Pinpoint the cell where the given text exists, returning its [X, Y] midpoint coordinate. 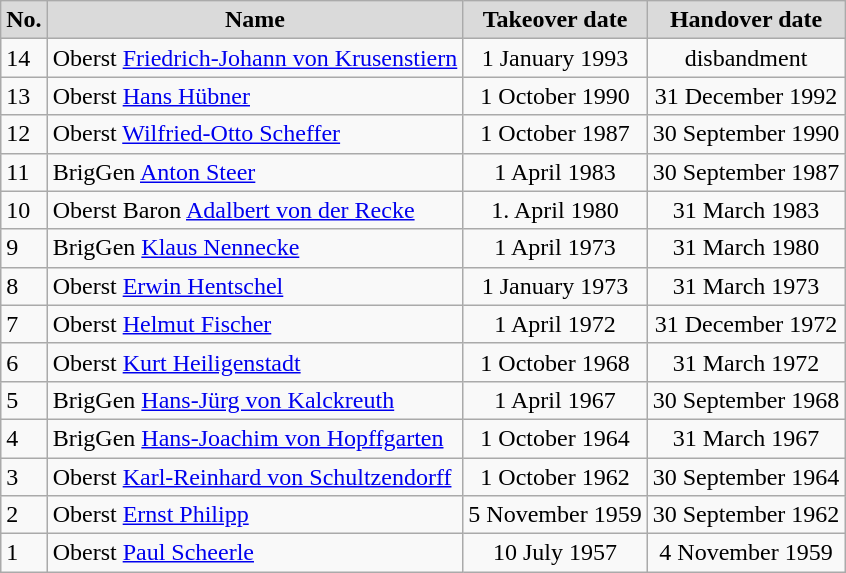
1 October 1987 [555, 134]
1 January 1993 [555, 58]
31 December 1972 [746, 324]
1 [24, 553]
Oberst Friedrich-Johann von Krusenstiern [255, 58]
7 [24, 324]
31 March 1972 [746, 362]
Oberst Erwin Hentschel [255, 286]
4 November 1959 [746, 553]
BrigGen Anton Steer [255, 172]
30 September 1990 [746, 134]
1 October 1962 [555, 477]
disbandment [746, 58]
Oberst Wilfried-Otto Scheffer [255, 134]
Oberst Kurt Heiligenstadt [255, 362]
9 [24, 248]
3 [24, 477]
1 October 1968 [555, 362]
5 [24, 400]
14 [24, 58]
31 December 1992 [746, 96]
BrigGen Hans-Joachim von Hopffgarten [255, 438]
1 April 1967 [555, 400]
5 November 1959 [555, 515]
30 September 1968 [746, 400]
Oberst Ernst Philipp [255, 515]
1 April 1972 [555, 324]
30 September 1962 [746, 515]
1 April 1973 [555, 248]
Oberst Helmut Fischer [255, 324]
1 January 1973 [555, 286]
31 March 1967 [746, 438]
31 March 1973 [746, 286]
2 [24, 515]
Oberst Baron Adalbert von der Recke [255, 210]
Oberst Karl-Reinhard von Schultzendorff [255, 477]
31 March 1980 [746, 248]
Oberst Paul Scheerle [255, 553]
1 April 1983 [555, 172]
Takeover date [555, 20]
12 [24, 134]
10 July 1957 [555, 553]
No. [24, 20]
13 [24, 96]
10 [24, 210]
30 September 1964 [746, 477]
BrigGen Klaus Nennecke [255, 248]
4 [24, 438]
6 [24, 362]
Handover date [746, 20]
31 March 1983 [746, 210]
11 [24, 172]
1 October 1990 [555, 96]
1. April 1980 [555, 210]
Name [255, 20]
BrigGen Hans-Jürg von Kalckreuth [255, 400]
8 [24, 286]
1 October 1964 [555, 438]
30 September 1987 [746, 172]
Oberst Hans Hübner [255, 96]
